Find where the given text appears and provide that cell's center as (x, y) coordinate. 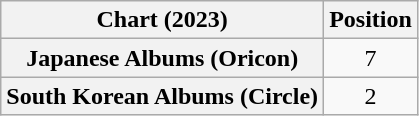
South Korean Albums (Circle) (162, 96)
Japanese Albums (Oricon) (162, 58)
Chart (2023) (162, 20)
2 (371, 96)
Position (371, 20)
7 (371, 58)
